Identify which cell holds the provided text, then report its (X, Y) central coordinate. 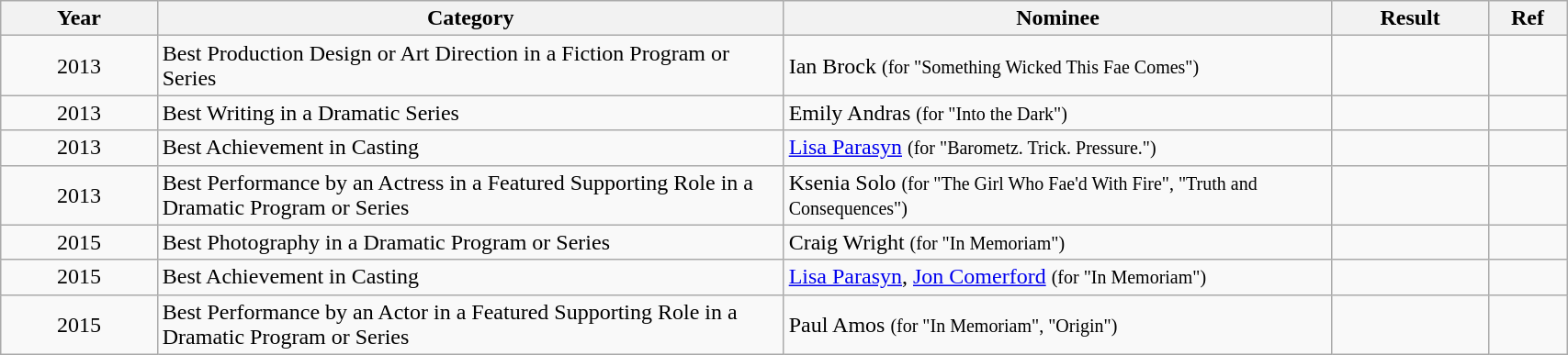
Best Writing in a Dramatic Series (470, 113)
Ksenia Solo (for "The Girl Who Fae'd With Fire", "Truth and Consequences") (1058, 194)
Result (1410, 18)
Ref (1527, 18)
Best Photography in a Dramatic Program or Series (470, 242)
Best Production Design or Art Direction in a Fiction Program or Series (470, 66)
Lisa Parasyn, Jon Comerford (for "In Memoriam") (1058, 277)
Craig Wright (for "In Memoriam") (1058, 242)
Emily Andras (for "Into the Dark") (1058, 113)
Best Performance by an Actor in a Featured Supporting Role in a Dramatic Program or Series (470, 325)
Lisa Parasyn (for "Barometz. Trick. Pressure.") (1058, 148)
Category (470, 18)
Best Performance by an Actress in a Featured Supporting Role in a Dramatic Program or Series (470, 194)
Paul Amos (for "In Memoriam", "Origin") (1058, 325)
Year (79, 18)
Nominee (1058, 18)
Ian Brock (for "Something Wicked This Fae Comes") (1058, 66)
